Return (X, Y) of the center of cell containing provided text 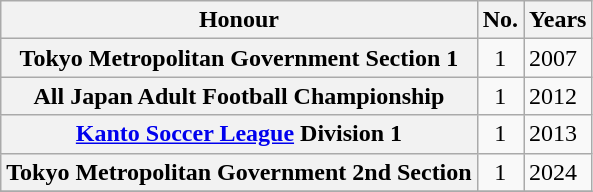
All Japan Adult Football Championship (239, 96)
Tokyo Metropolitan Government Section 1 (239, 58)
Tokyo Metropolitan Government 2nd Section (239, 172)
2007 (558, 58)
Kanto Soccer League Division 1 (239, 134)
2012 (558, 96)
Years (558, 20)
2013 (558, 134)
No. (500, 20)
Honour (239, 20)
2024 (558, 172)
